Provide the [x, y] coordinate of the cell's center where the given text is located.  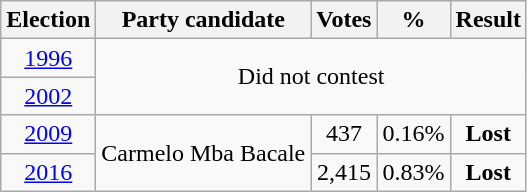
2016 [48, 172]
0.83% [414, 172]
2,415 [344, 172]
2002 [48, 96]
Election [48, 20]
Did not contest [312, 77]
2009 [48, 134]
1996 [48, 58]
Carmelo Mba Bacale [204, 153]
0.16% [414, 134]
Votes [344, 20]
Result [488, 20]
437 [344, 134]
% [414, 20]
Party candidate [204, 20]
